Return (X, Y) of the center of cell containing provided text 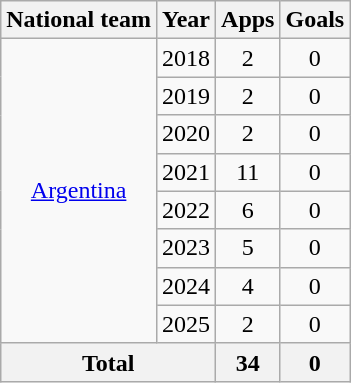
Apps (248, 20)
2025 (186, 324)
Goals (315, 20)
2023 (186, 248)
2018 (186, 58)
2021 (186, 172)
Argentina (79, 191)
Year (186, 20)
National team (79, 20)
4 (248, 286)
2022 (186, 210)
11 (248, 172)
34 (248, 362)
5 (248, 248)
6 (248, 210)
2024 (186, 286)
Total (108, 362)
2020 (186, 134)
2019 (186, 96)
